Return the (x, y) coordinate for the center point of the cell that contains the specified text.  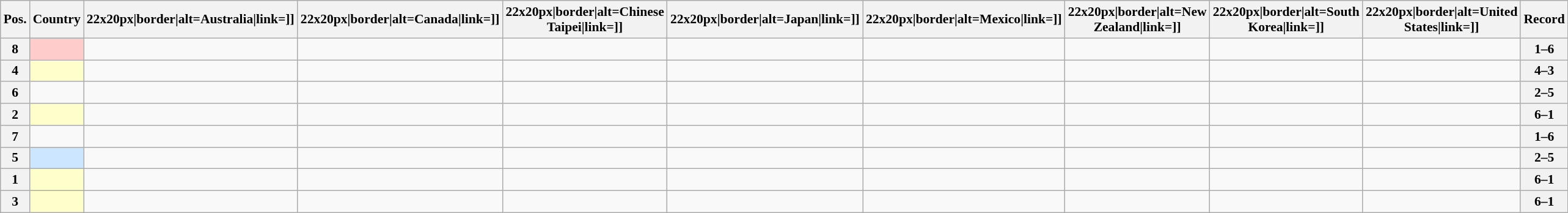
Pos. (15, 20)
6 (15, 93)
22x20px|border|alt=United States|link=]] (1442, 20)
22x20px|border|alt=Australia|link=]] (191, 20)
22x20px|border|alt=Mexico|link=]] (964, 20)
22x20px|border|alt=Canada|link=]] (400, 20)
22x20px|border|alt=Chinese Taipei|link=]] (584, 20)
3 (15, 202)
2 (15, 114)
8 (15, 49)
4 (15, 71)
22x20px|border|alt=South Korea|link=]] (1286, 20)
Country (57, 20)
22x20px|border|alt=Japan|link=]] (765, 20)
5 (15, 158)
4–3 (1544, 71)
7 (15, 136)
1 (15, 180)
22x20px|border|alt=New Zealand|link=]] (1138, 20)
Record (1544, 20)
